Identify which cell holds the provided text, then report its [X, Y] central coordinate. 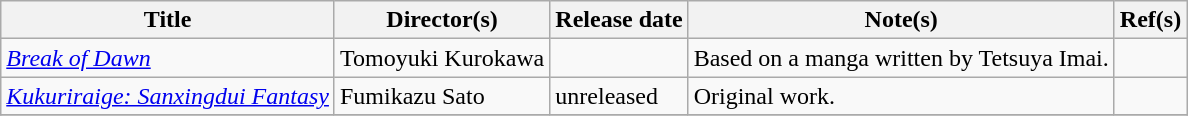
Director(s) [442, 20]
Based on a manga written by Tetsuya Imai. [901, 58]
Kukuriraige: Sanxingdui Fantasy [168, 96]
Release date [619, 20]
Original work. [901, 96]
Tomoyuki Kurokawa [442, 58]
Ref(s) [1150, 20]
Break of Dawn [168, 58]
unreleased [619, 96]
Fumikazu Sato [442, 96]
Note(s) [901, 20]
Title [168, 20]
